For the text-containing cell, return its midpoint in (X, Y) coordinate format. 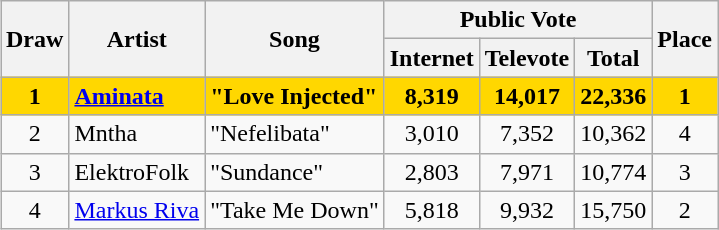
Televote (526, 58)
8,319 (432, 96)
9,932 (526, 210)
Song (295, 39)
Total (614, 58)
"Nefelibata" (295, 134)
2,803 (432, 172)
Artist (137, 39)
Draw (34, 39)
15,750 (614, 210)
10,362 (614, 134)
Markus Riva (137, 210)
22,336 (614, 96)
Aminata (137, 96)
ElektroFolk (137, 172)
Public Vote (518, 20)
14,017 (526, 96)
5,818 (432, 210)
"Sundance" (295, 172)
10,774 (614, 172)
7,352 (526, 134)
"Take Me Down" (295, 210)
"Love Injected" (295, 96)
3,010 (432, 134)
Place (685, 39)
Internet (432, 58)
Mntha (137, 134)
7,971 (526, 172)
